Provide the [X, Y] coordinate of the cell's center where the given text is located.  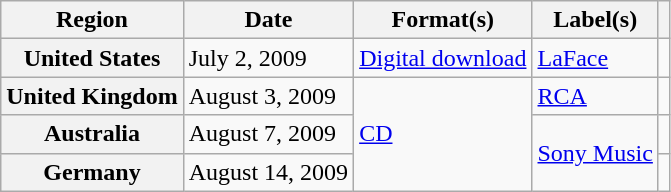
LaFace [595, 58]
Germany [92, 172]
Australia [92, 134]
Label(s) [595, 20]
RCA [595, 96]
August 14, 2009 [268, 172]
United States [92, 58]
Format(s) [443, 20]
CD [443, 134]
Region [92, 20]
United Kingdom [92, 96]
Digital download [443, 58]
Sony Music [595, 153]
August 3, 2009 [268, 96]
Date [268, 20]
August 7, 2009 [268, 134]
July 2, 2009 [268, 58]
